Determine the [X, Y] coordinate at the center of the cell enclosing the given text.  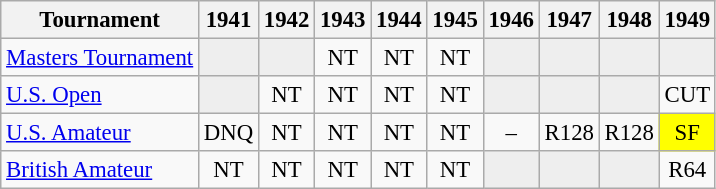
CUT [687, 95]
1942 [286, 20]
– [511, 133]
1944 [399, 20]
Tournament [100, 20]
U.S. Amateur [100, 133]
Masters Tournament [100, 58]
1947 [569, 20]
1941 [229, 20]
U.S. Open [100, 95]
R64 [687, 170]
British Amateur [100, 170]
1948 [629, 20]
SF [687, 133]
1949 [687, 20]
1946 [511, 20]
1945 [455, 20]
1943 [343, 20]
DNQ [229, 133]
